Return [X, Y] of the center of cell containing provided text 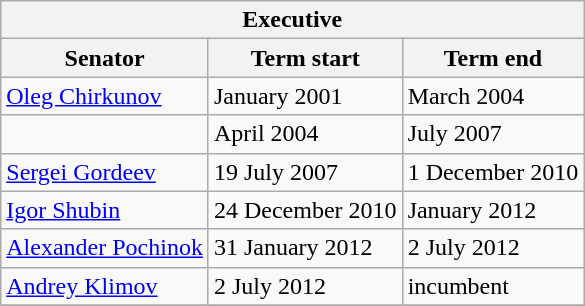
19 July 2007 [305, 172]
Executive [292, 20]
Sergei Gordeev [105, 172]
Term start [305, 58]
January 2012 [493, 210]
1 December 2010 [493, 172]
Alexander Pochinok [105, 248]
April 2004 [305, 134]
January 2001 [305, 96]
24 December 2010 [305, 210]
31 January 2012 [305, 248]
Andrey Klimov [105, 286]
Term end [493, 58]
Senator [105, 58]
Oleg Chirkunov [105, 96]
Igor Shubin [105, 210]
July 2007 [493, 134]
incumbent [493, 286]
March 2004 [493, 96]
